Extract the (x, y) coordinate from the center of the cell holding the provided text.  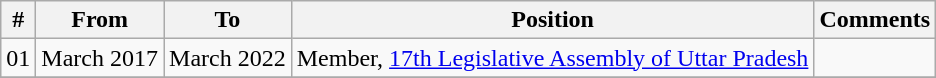
March 2022 (228, 58)
01 (18, 58)
Comments (875, 20)
To (228, 20)
Position (552, 20)
From (100, 20)
# (18, 20)
March 2017 (100, 58)
Member, 17th Legislative Assembly of Uttar Pradesh (552, 58)
